Scan for the cell matching the given text and deliver its [x, y] coordinate at center. 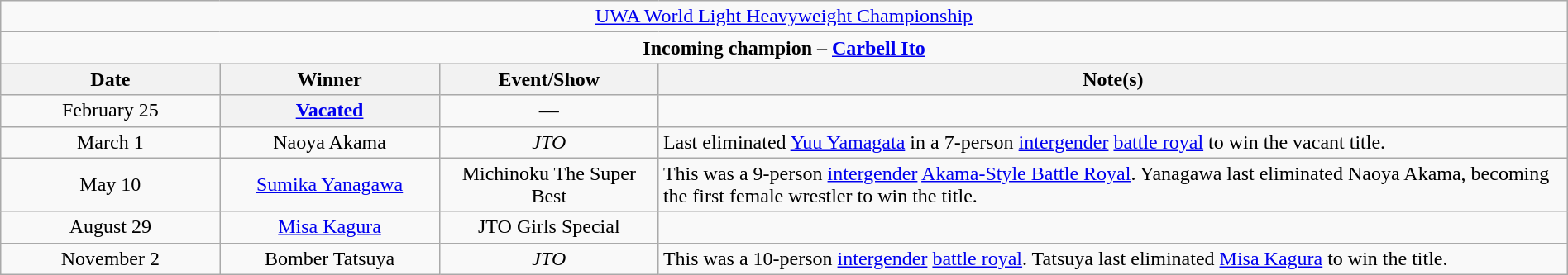
Bomber Tatsuya [329, 258]
Sumika Yanagawa [329, 185]
— [549, 111]
Event/Show [549, 79]
JTO Girls Special [549, 227]
Winner [329, 79]
May 10 [111, 185]
November 2 [111, 258]
Incoming champion – Carbell Ito [784, 48]
Last eliminated Yuu Yamagata in a 7-person intergender battle royal to win the vacant title. [1113, 142]
Michinoku The Super Best [549, 185]
This was a 9-person intergender Akama-Style Battle Royal. Yanagawa last eliminated Naoya Akama, becoming the first female wrestler to win the title. [1113, 185]
Naoya Akama [329, 142]
Vacated [329, 111]
March 1 [111, 142]
August 29 [111, 227]
UWA World Light Heavyweight Championship [784, 17]
Note(s) [1113, 79]
This was a 10-person intergender battle royal. Tatsuya last eliminated Misa Kagura to win the title. [1113, 258]
Misa Kagura [329, 227]
February 25 [111, 111]
Date [111, 79]
